Determine the [x, y] coordinate at the center of the cell enclosing the given text.  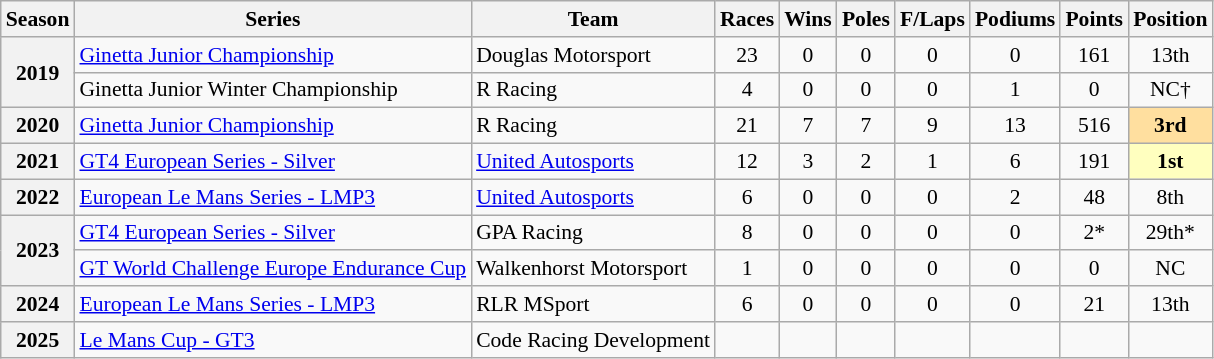
Races [747, 19]
2020 [38, 126]
Douglas Motorsport [593, 55]
29th* [1170, 233]
2024 [38, 304]
Position [1170, 19]
516 [1094, 126]
9 [932, 126]
Le Mans Cup - GT3 [272, 340]
Code Racing Development [593, 340]
23 [747, 55]
2022 [38, 197]
Team [593, 19]
GT World Challenge Europe Endurance Cup [272, 269]
191 [1094, 162]
2025 [38, 340]
1st [1170, 162]
Series [272, 19]
8th [1170, 197]
3 [808, 162]
F/Laps [932, 19]
Walkenhorst Motorsport [593, 269]
NC† [1170, 90]
161 [1094, 55]
RLR MSport [593, 304]
Wins [808, 19]
2* [1094, 233]
Points [1094, 19]
3rd [1170, 126]
4 [747, 90]
2019 [38, 72]
2023 [38, 250]
12 [747, 162]
13 [1016, 126]
Season [38, 19]
2021 [38, 162]
Poles [866, 19]
8 [747, 233]
NC [1170, 269]
GPA Racing [593, 233]
Podiums [1016, 19]
48 [1094, 197]
Ginetta Junior Winter Championship [272, 90]
